From the cell containing the given text, extract its center point as [X, Y] coordinate. 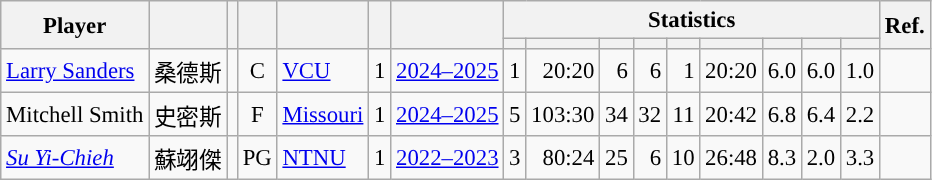
1.0 [860, 71]
C [257, 71]
8.3 [782, 158]
Player [75, 25]
25 [616, 158]
11 [682, 115]
Statistics [692, 20]
5 [515, 115]
2.0 [820, 158]
26:48 [732, 158]
史密斯 [188, 115]
Ref. [905, 25]
Larry Sanders [75, 71]
34 [616, 115]
3.3 [860, 158]
Mitchell Smith [75, 115]
蘇翊傑 [188, 158]
10 [682, 158]
Missouri [323, 115]
Su Yi-Chieh [75, 158]
VCU [323, 71]
80:24 [563, 158]
NTNU [323, 158]
F [257, 115]
PG [257, 158]
20:42 [732, 115]
6.4 [820, 115]
2.2 [860, 115]
103:30 [563, 115]
32 [650, 115]
6.8 [782, 115]
桑德斯 [188, 71]
3 [515, 158]
2022–2023 [448, 158]
